For the text-containing cell, return its midpoint in [X, Y] coordinate format. 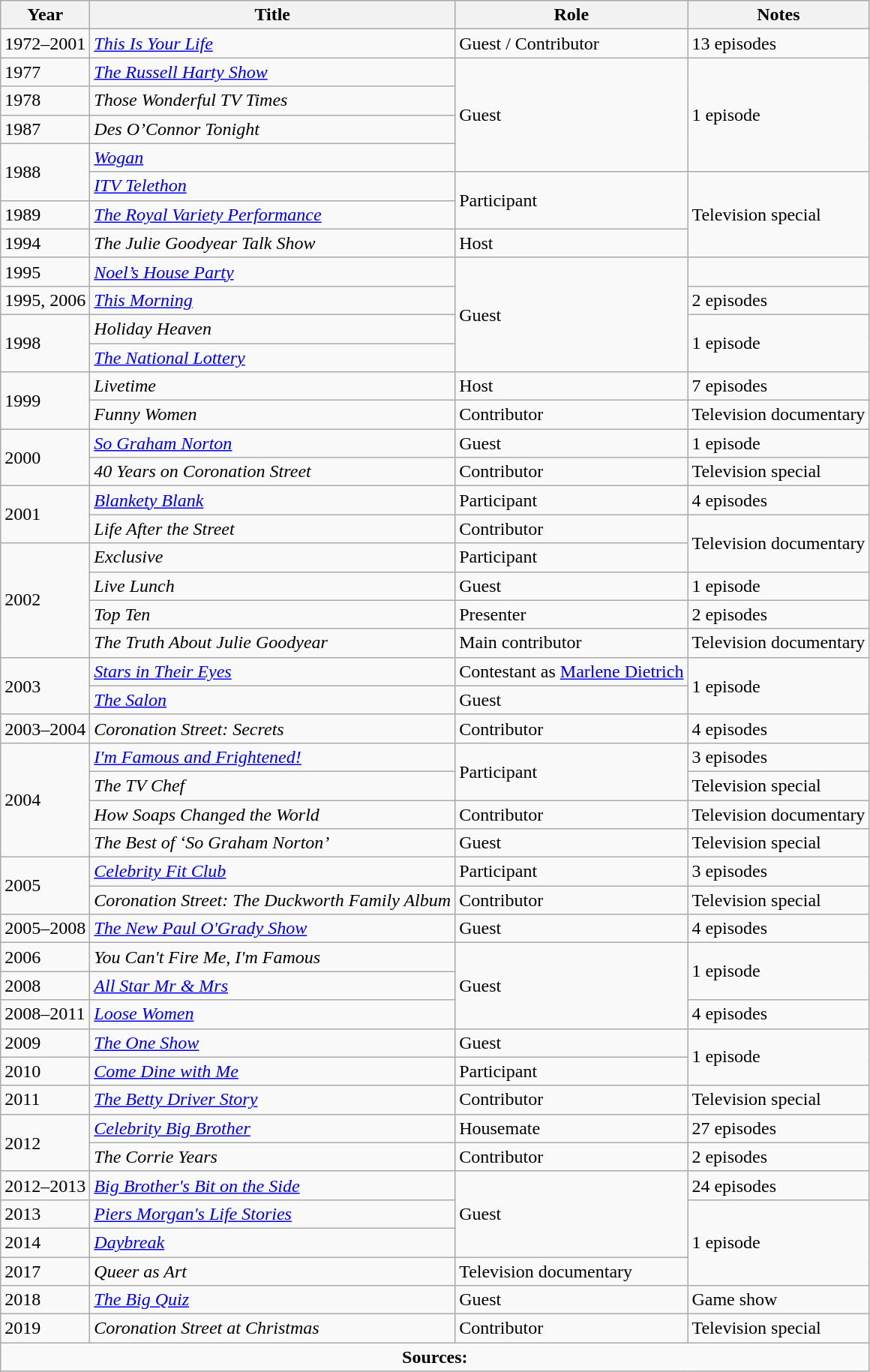
Main contributor [571, 643]
1972–2001 [45, 44]
2005 [45, 886]
The Russell Harty Show [273, 72]
2008–2011 [45, 1014]
2010 [45, 1071]
2001 [45, 515]
1987 [45, 129]
Coronation Street: The Duckworth Family Album [273, 900]
1989 [45, 215]
Piers Morgan's Life Stories [273, 1214]
Loose Women [273, 1014]
2014 [45, 1242]
27 episodes [778, 1128]
1998 [45, 343]
2011 [45, 1100]
2009 [45, 1043]
ITV Telethon [273, 186]
This Is Your Life [273, 44]
Presenter [571, 614]
2012–2013 [45, 1185]
Livetime [273, 386]
2018 [45, 1300]
2008 [45, 986]
Big Brother's Bit on the Side [273, 1185]
How Soaps Changed the World [273, 814]
Blankety Blank [273, 500]
Life After the Street [273, 529]
2012 [45, 1142]
So Graham Norton [273, 443]
Des O’Connor Tonight [273, 129]
1994 [45, 243]
2004 [45, 800]
2006 [45, 957]
Holiday Heaven [273, 329]
2003–2004 [45, 728]
2013 [45, 1214]
Year [45, 15]
Guest / Contributor [571, 44]
Coronation Street at Christmas [273, 1328]
1999 [45, 401]
The Julie Goodyear Talk Show [273, 243]
1978 [45, 101]
13 episodes [778, 44]
Stars in Their Eyes [273, 671]
The Betty Driver Story [273, 1100]
7 episodes [778, 386]
2002 [45, 600]
1995, 2006 [45, 300]
Queer as Art [273, 1271]
Game show [778, 1300]
Sources: [435, 1357]
Live Lunch [273, 586]
All Star Mr & Mrs [273, 986]
Notes [778, 15]
Top Ten [273, 614]
Celebrity Big Brother [273, 1128]
2017 [45, 1271]
The Truth About Julie Goodyear [273, 643]
Daybreak [273, 1242]
This Morning [273, 300]
The New Paul O'Grady Show [273, 929]
You Can't Fire Me, I'm Famous [273, 957]
Wogan [273, 158]
Exclusive [273, 557]
The Best of ‘So Graham Norton’ [273, 843]
1988 [45, 172]
The National Lottery [273, 358]
The One Show [273, 1043]
Contestant as Marlene Dietrich [571, 671]
Coronation Street: Secrets [273, 728]
2019 [45, 1328]
2003 [45, 686]
Noel’s House Party [273, 272]
Those Wonderful TV Times [273, 101]
Celebrity Fit Club [273, 872]
The TV Chef [273, 785]
Housemate [571, 1128]
2000 [45, 458]
Funny Women [273, 415]
The Big Quiz [273, 1300]
Title [273, 15]
Come Dine with Me [273, 1071]
1977 [45, 72]
I'm Famous and Frightened! [273, 757]
2005–2008 [45, 929]
The Salon [273, 700]
The Corrie Years [273, 1157]
1995 [45, 272]
Role [571, 15]
40 Years on Coronation Street [273, 472]
24 episodes [778, 1185]
The Royal Variety Performance [273, 215]
